For the text-containing cell, return its midpoint in (X, Y) coordinate format. 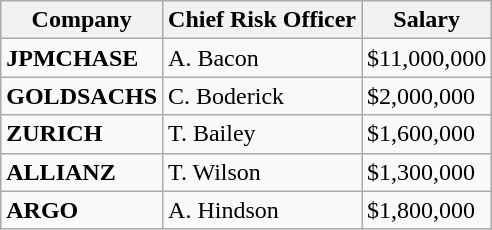
ZURICH (82, 134)
T. Bailey (262, 134)
$2,000,000 (427, 96)
A. Bacon (262, 58)
GOLDSACHS (82, 96)
ARGO (82, 210)
Chief Risk Officer (262, 20)
$11,000,000 (427, 58)
ALLIANZ (82, 172)
$1,300,000 (427, 172)
T. Wilson (262, 172)
$1,600,000 (427, 134)
C. Boderick (262, 96)
Company (82, 20)
$1,800,000 (427, 210)
A. Hindson (262, 210)
JPMCHASE (82, 58)
Salary (427, 20)
